Provide the (X, Y) coordinate of the cell's center where the given text is located.  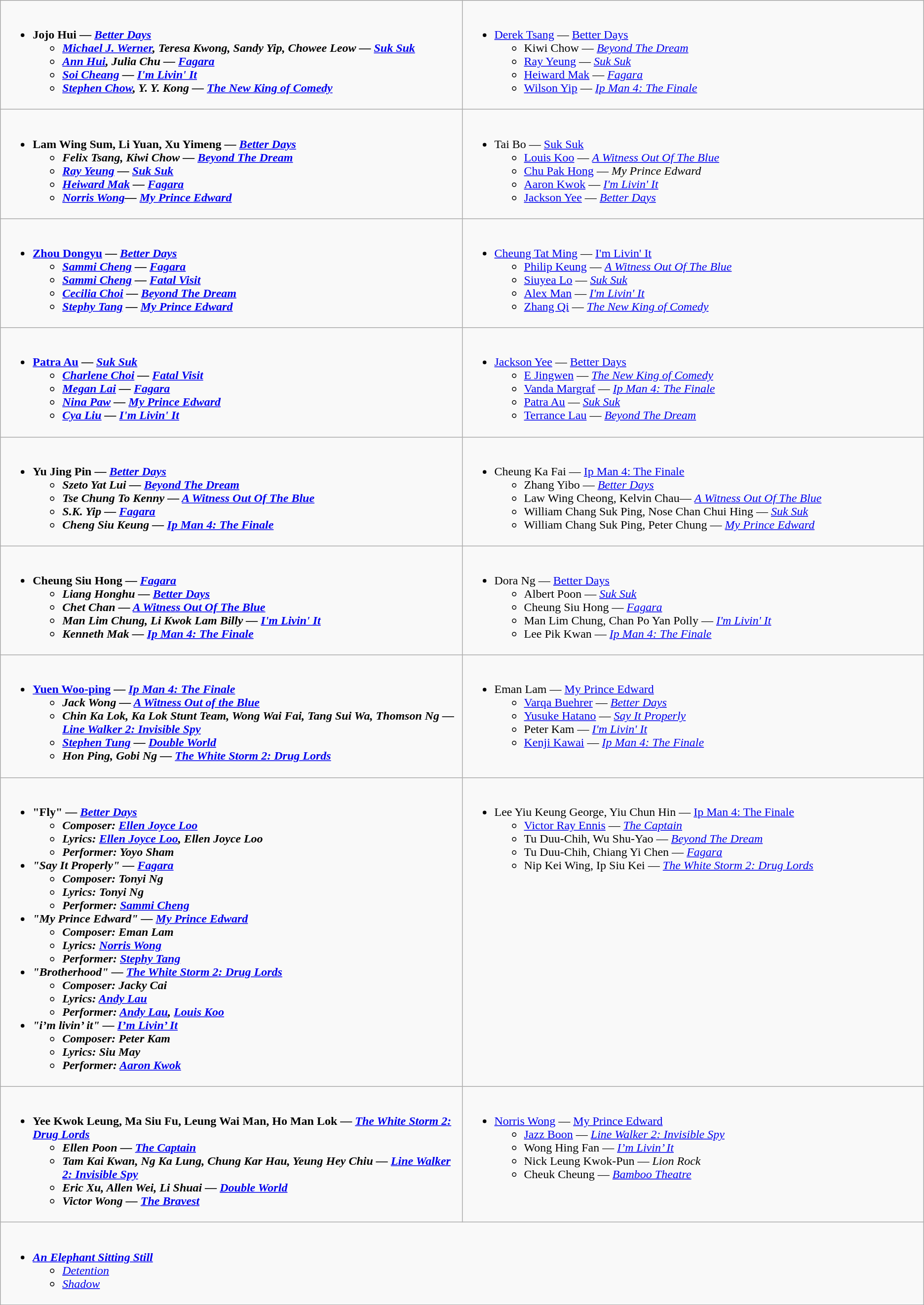
An Elephant Sitting Still Detention Shadow (462, 1264)
Jackson Yee — Better Days E Jingwen — The New King of ComedyVanda Margraf — Ip Man 4: The FinalePatra Au — Suk SukTerrance Lau — Beyond The Dream (693, 382)
Zhou Dongyu — Better Days Sammi Cheng — FagaraSammi Cheng — Fatal VisitCecilia Choi — Beyond The DreamStephy Tang — My Prince Edward (231, 273)
Tai Bo — Suk Suk Louis Koo — A Witness Out Of The BlueChu Pak Hong — My Prince EdwardAaron Kwok — I'm Livin' ItJackson Yee — Better Days (693, 164)
Cheung Tat Ming — I'm Livin' It Philip Keung — A Witness Out Of The BlueSiuyea Lo — Suk SukAlex Man — I'm Livin' ItZhang Qi — The New King of Comedy (693, 273)
Patra Au — Suk Suk Charlene Choi — Fatal VisitMegan Lai — FagaraNina Paw — My Prince EdwardCya Liu — I'm Livin' It (231, 382)
Eman Lam — My Prince Edward Varqa Buehrer — Better DaysYusuke Hatano — Say It ProperlyPeter Kam — I'm Livin' ItKenji Kawai — Ip Man 4: The Finale (693, 716)
Derek Tsang — Better Days Kiwi Chow — Beyond The DreamRay Yeung — Suk SukHeiward Mak — FagaraWilson Yip — Ip Man 4: The Finale (693, 55)
